Provide the (x, y) coordinate of the cell's center where the given text is located.  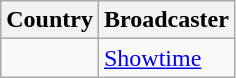
Showtime (166, 58)
Country (50, 20)
Broadcaster (166, 20)
